Scan for the cell matching the given text and deliver its (X, Y) coordinate at center. 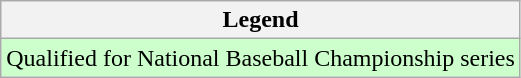
Legend (261, 20)
Qualified for National Baseball Championship series (261, 58)
